Pinpoint the cell where the given text exists, returning its (X, Y) midpoint coordinate. 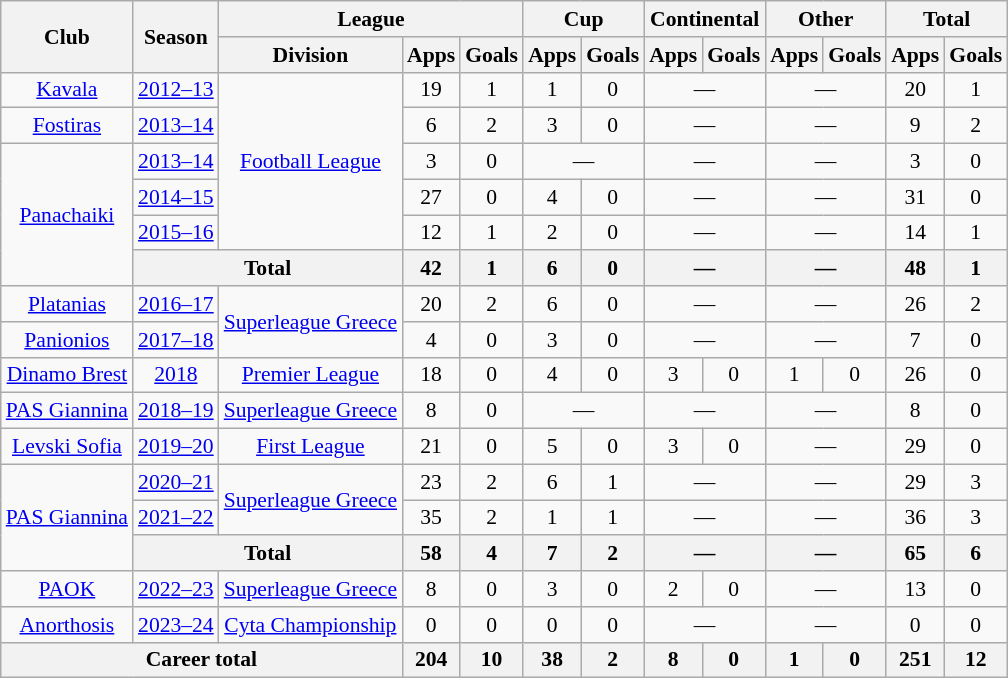
Panionios (67, 340)
Division (310, 55)
42 (431, 269)
Anorthosis (67, 625)
Football League (310, 161)
48 (915, 269)
League (371, 19)
2023–24 (176, 625)
Platanias (67, 304)
Other (826, 19)
65 (915, 554)
13 (915, 589)
19 (431, 90)
10 (492, 660)
Dinamo Brest (67, 375)
2020–21 (176, 482)
251 (915, 660)
First League (310, 447)
9 (915, 126)
2019–20 (176, 447)
204 (431, 660)
2014–15 (176, 197)
Club (67, 36)
5 (552, 447)
27 (431, 197)
2018–19 (176, 411)
Cyta Championship (310, 625)
Continental (704, 19)
2018 (176, 375)
21 (431, 447)
18 (431, 375)
2021–22 (176, 518)
58 (431, 554)
Levski Sofia (67, 447)
2017–18 (176, 340)
31 (915, 197)
2016–17 (176, 304)
Season (176, 36)
Kavala (67, 90)
14 (915, 233)
2015–16 (176, 233)
2012–13 (176, 90)
23 (431, 482)
Panachaiki (67, 215)
Cup (584, 19)
Fostiras (67, 126)
2022–23 (176, 589)
Career total (202, 660)
PAOK (67, 589)
35 (431, 518)
36 (915, 518)
Premier League (310, 375)
38 (552, 660)
